Scan for the cell matching the given text and deliver its [X, Y] coordinate at center. 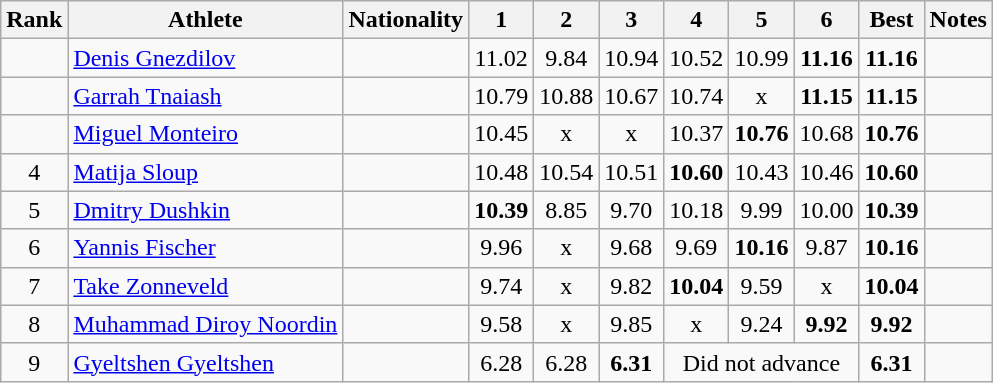
Gyeltshen Gyeltshen [206, 362]
9.85 [632, 324]
9.69 [696, 248]
9.59 [762, 286]
9.58 [502, 324]
9.99 [762, 210]
7 [34, 286]
10.51 [632, 172]
10.74 [696, 96]
9.82 [632, 286]
10.37 [696, 134]
10.45 [502, 134]
10.88 [566, 96]
9.87 [826, 248]
10.48 [502, 172]
Garrah Tnaiash [206, 96]
1 [502, 20]
Notes [958, 20]
11.02 [502, 58]
9 [34, 362]
10.79 [502, 96]
9.68 [632, 248]
Nationality [406, 20]
Take Zonneveld [206, 286]
10.46 [826, 172]
10.00 [826, 210]
10.94 [632, 58]
Athlete [206, 20]
9.74 [502, 286]
10.54 [566, 172]
10.99 [762, 58]
9.84 [566, 58]
Did not advance [762, 362]
10.18 [696, 210]
9.96 [502, 248]
10.52 [696, 58]
Denis Gnezdilov [206, 58]
8.85 [566, 210]
Miguel Monteiro [206, 134]
Rank [34, 20]
2 [566, 20]
Best [892, 20]
3 [632, 20]
Matija Sloup [206, 172]
10.67 [632, 96]
Yannis Fischer [206, 248]
10.43 [762, 172]
Muhammad Diroy Noordin [206, 324]
Dmitry Dushkin [206, 210]
9.70 [632, 210]
8 [34, 324]
9.24 [762, 324]
10.68 [826, 134]
